Extract the (x, y) coordinate from the center of the cell holding the provided text.  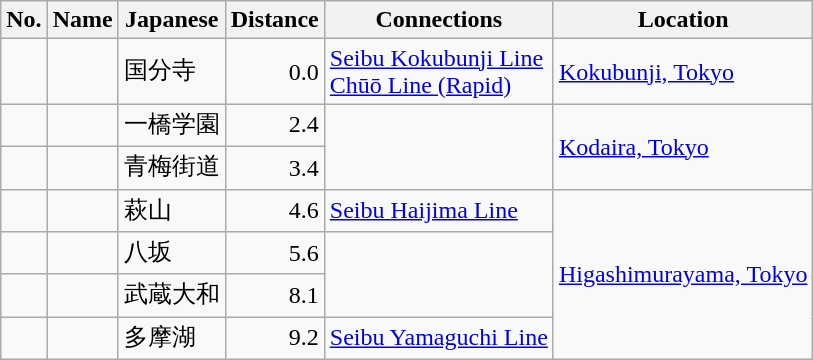
9.2 (274, 338)
Kokubunji, Tokyo (683, 72)
一橋学園 (172, 126)
Connections (438, 20)
Location (683, 20)
萩山 (172, 210)
Higashimurayama, Tokyo (683, 274)
国分寺 (172, 72)
Kodaira, Tokyo (683, 146)
Distance (274, 20)
八坂 (172, 254)
5.6 (274, 254)
3.4 (274, 168)
0.0 (274, 72)
多摩湖 (172, 338)
2.4 (274, 126)
No. (24, 20)
Seibu Yamaguchi Line (438, 338)
Seibu Haijima Line (438, 210)
青梅街道 (172, 168)
武蔵大和 (172, 296)
Seibu Kokubunji Line Chūō Line (Rapid) (438, 72)
8.1 (274, 296)
4.6 (274, 210)
Name (82, 20)
Japanese (172, 20)
